For the text-containing cell, return its midpoint in (X, Y) coordinate format. 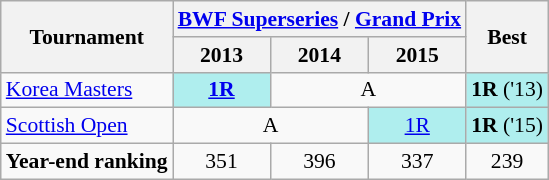
Year-end ranking (87, 162)
Scottish Open (87, 126)
1R ('13) (507, 90)
2014 (319, 55)
1R ('15) (507, 126)
351 (222, 162)
2013 (222, 55)
337 (417, 162)
Best (507, 36)
239 (507, 162)
BWF Superseries / Grand Prix (320, 19)
2015 (417, 55)
396 (319, 162)
Korea Masters (87, 90)
Tournament (87, 36)
